Extract the (x, y) coordinate from the center of the cell holding the provided text.  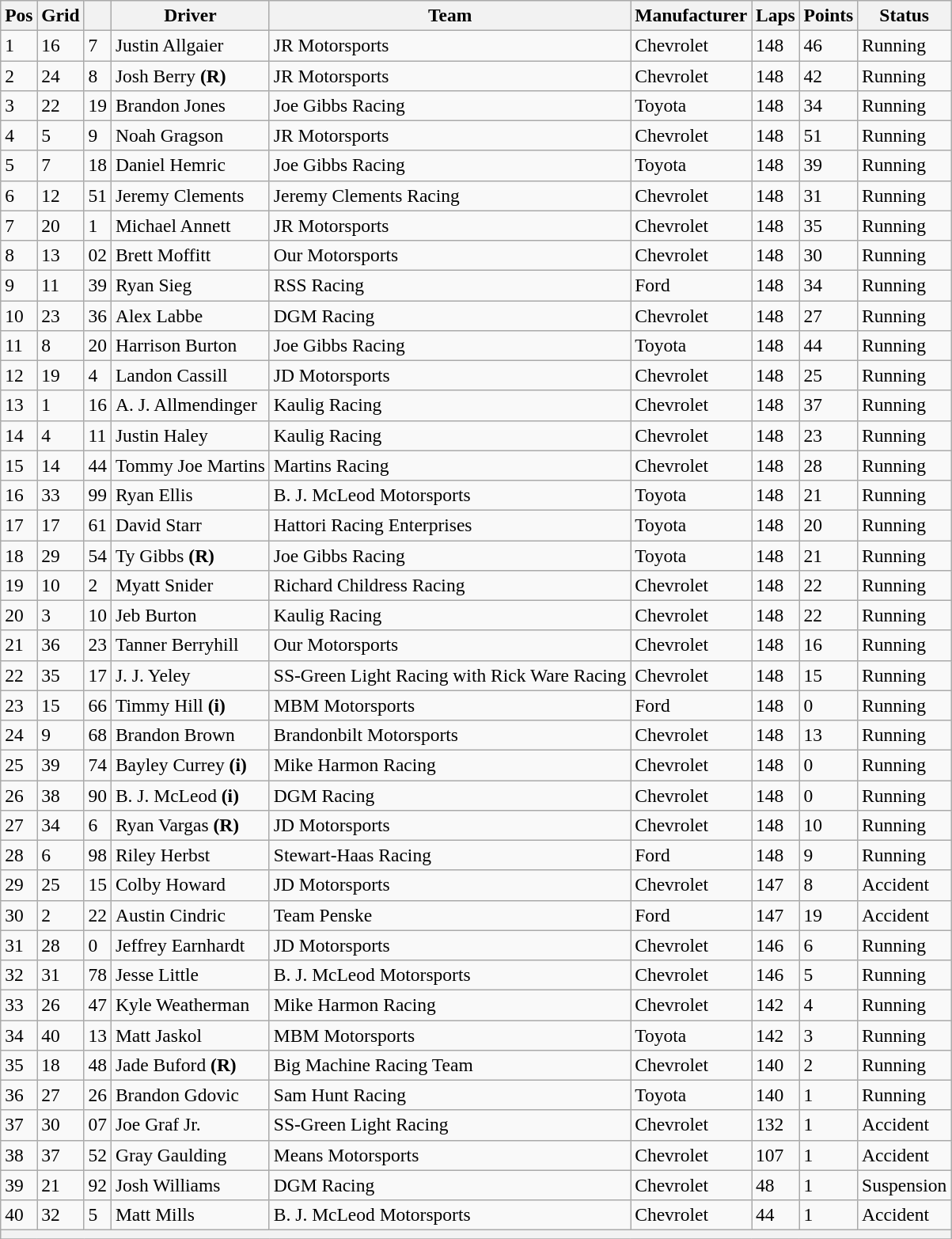
Bayley Currey (i) (190, 765)
Status (905, 15)
Pos (19, 15)
98 (97, 855)
99 (97, 495)
02 (97, 255)
Gray Gaulding (190, 1155)
78 (97, 975)
107 (776, 1155)
52 (97, 1155)
Brandon Gdovic (190, 1095)
Noah Gragson (190, 135)
Timmy Hill (i) (190, 705)
Brandon Brown (190, 735)
Jeb Burton (190, 615)
Myatt Snider (190, 585)
Suspension (905, 1185)
Justin Allgaier (190, 45)
RSS Racing (449, 285)
Josh Berry (R) (190, 75)
Matt Mills (190, 1214)
Laps (776, 15)
Tommy Joe Martins (190, 466)
42 (829, 75)
Points (829, 15)
61 (97, 525)
74 (97, 765)
92 (97, 1185)
Brett Moffitt (190, 255)
Austin Cindric (190, 915)
Team (449, 15)
Big Machine Racing Team (449, 1065)
Daniel Hemric (190, 165)
68 (97, 735)
Michael Annett (190, 226)
Jeffrey Earnhardt (190, 945)
Manufacturer (692, 15)
Ryan Ellis (190, 495)
Brandonbilt Motorsports (449, 735)
Sam Hunt Racing (449, 1095)
Richard Childress Racing (449, 585)
Riley Herbst (190, 855)
Hattori Racing Enterprises (449, 525)
54 (97, 555)
Colby Howard (190, 885)
Ryan Vargas (R) (190, 825)
Matt Jaskol (190, 1035)
Team Penske (449, 915)
Brandon Jones (190, 105)
J. J. Yeley (190, 675)
47 (97, 1005)
Ryan Sieg (190, 285)
Means Motorsports (449, 1155)
Martins Racing (449, 466)
Driver (190, 15)
B. J. McLeod (i) (190, 795)
07 (97, 1125)
Alex Labbe (190, 315)
132 (776, 1125)
Kyle Weatherman (190, 1005)
Grid (60, 15)
Jesse Little (190, 975)
46 (829, 45)
Jeremy Clements (190, 196)
SS-Green Light Racing with Rick Ware Racing (449, 675)
Landon Cassill (190, 375)
SS-Green Light Racing (449, 1125)
David Starr (190, 525)
Tanner Berryhill (190, 645)
A. J. Allmendinger (190, 405)
66 (97, 705)
Justin Haley (190, 435)
Joe Graf Jr. (190, 1125)
Jade Buford (R) (190, 1065)
Josh Williams (190, 1185)
Stewart-Haas Racing (449, 855)
90 (97, 795)
Jeremy Clements Racing (449, 196)
Ty Gibbs (R) (190, 555)
Harrison Burton (190, 345)
